Scan for the cell matching the given text and deliver its [x, y] coordinate at center. 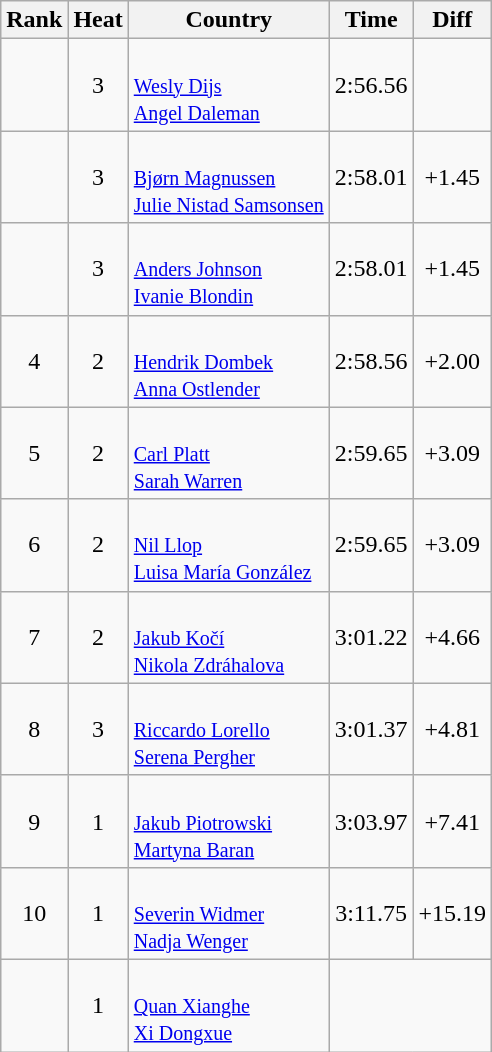
7 [34, 637]
3:01.37 [371, 729]
8 [34, 729]
2:58.56 [371, 361]
Jakub PiotrowskiMartyna Baran [228, 821]
2:56.56 [371, 85]
Hendrik DombekAnna Ostlender [228, 361]
Jakub KočíNikola Zdráhalova [228, 637]
Severin WidmerNadja Wenger [228, 913]
Heat [98, 20]
Nil LlopLuisa María González [228, 545]
10 [34, 913]
Wesly DijsAngel Daleman [228, 85]
Anders JohnsonIvanie Blondin [228, 269]
6 [34, 545]
Bjørn MagnussenJulie Nistad Samsonsen [228, 177]
+15.19 [452, 913]
Riccardo LorelloSerena Pergher [228, 729]
Time [371, 20]
+4.81 [452, 729]
Carl PlattSarah Warren [228, 453]
9 [34, 821]
3:03.97 [371, 821]
Diff [452, 20]
Quan XiangheXi Dongxue [228, 1005]
+4.66 [452, 637]
Rank [34, 20]
3:11.75 [371, 913]
+2.00 [452, 361]
3:01.22 [371, 637]
4 [34, 361]
Country [228, 20]
5 [34, 453]
+7.41 [452, 821]
